Identify which cell holds the provided text, then report its (X, Y) central coordinate. 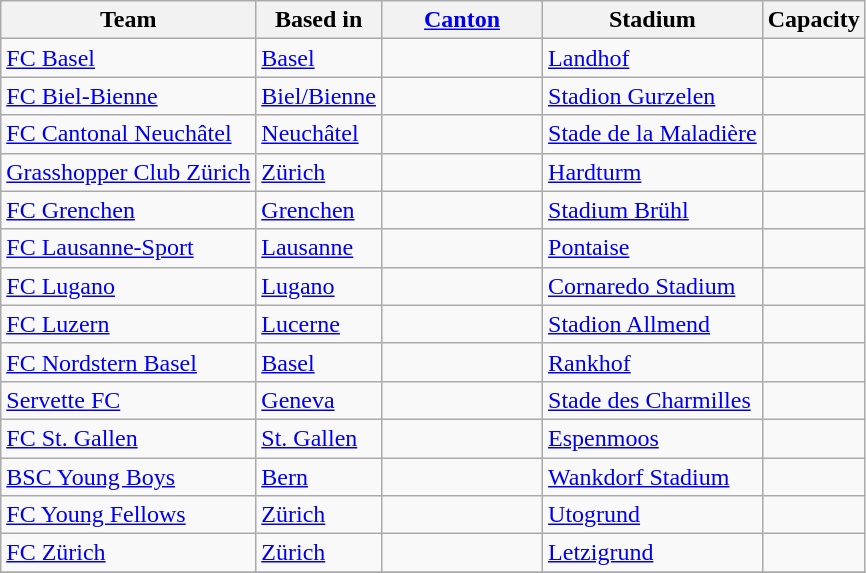
Letzigrund (653, 553)
Landhof (653, 58)
St. Gallen (319, 438)
Lucerne (319, 324)
Geneva (319, 400)
FC Lausanne-Sport (128, 248)
FC Young Fellows (128, 515)
Based in (319, 20)
BSC Young Boys (128, 477)
Lugano (319, 286)
Stadion Gurzelen (653, 96)
FC Lugano (128, 286)
Servette FC (128, 400)
Capacity (814, 20)
Team (128, 20)
FC St. Gallen (128, 438)
Rankhof (653, 362)
Biel/Bienne (319, 96)
Grasshopper Club Zürich (128, 172)
Grenchen (319, 210)
FC Grenchen (128, 210)
FC Basel (128, 58)
Stade des Charmilles (653, 400)
Stade de la Maladière (653, 134)
Neuchâtel (319, 134)
FC Cantonal Neuchâtel (128, 134)
FC Zürich (128, 553)
Stadium Brühl (653, 210)
FC Nordstern Basel (128, 362)
Utogrund (653, 515)
Espenmoos (653, 438)
Wankdorf Stadium (653, 477)
Canton (462, 20)
Bern (319, 477)
Cornaredo Stadium (653, 286)
FC Luzern (128, 324)
Pontaise (653, 248)
Stadium (653, 20)
Lausanne (319, 248)
FC Biel-Bienne (128, 96)
Stadion Allmend (653, 324)
Hardturm (653, 172)
